For the text-containing cell, return its midpoint in [X, Y] coordinate format. 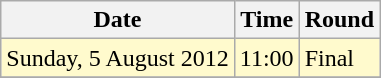
Final [339, 58]
Sunday, 5 August 2012 [118, 58]
11:00 [266, 58]
Round [339, 20]
Date [118, 20]
Time [266, 20]
